From the cell containing the given text, extract its center point as (X, Y) coordinate. 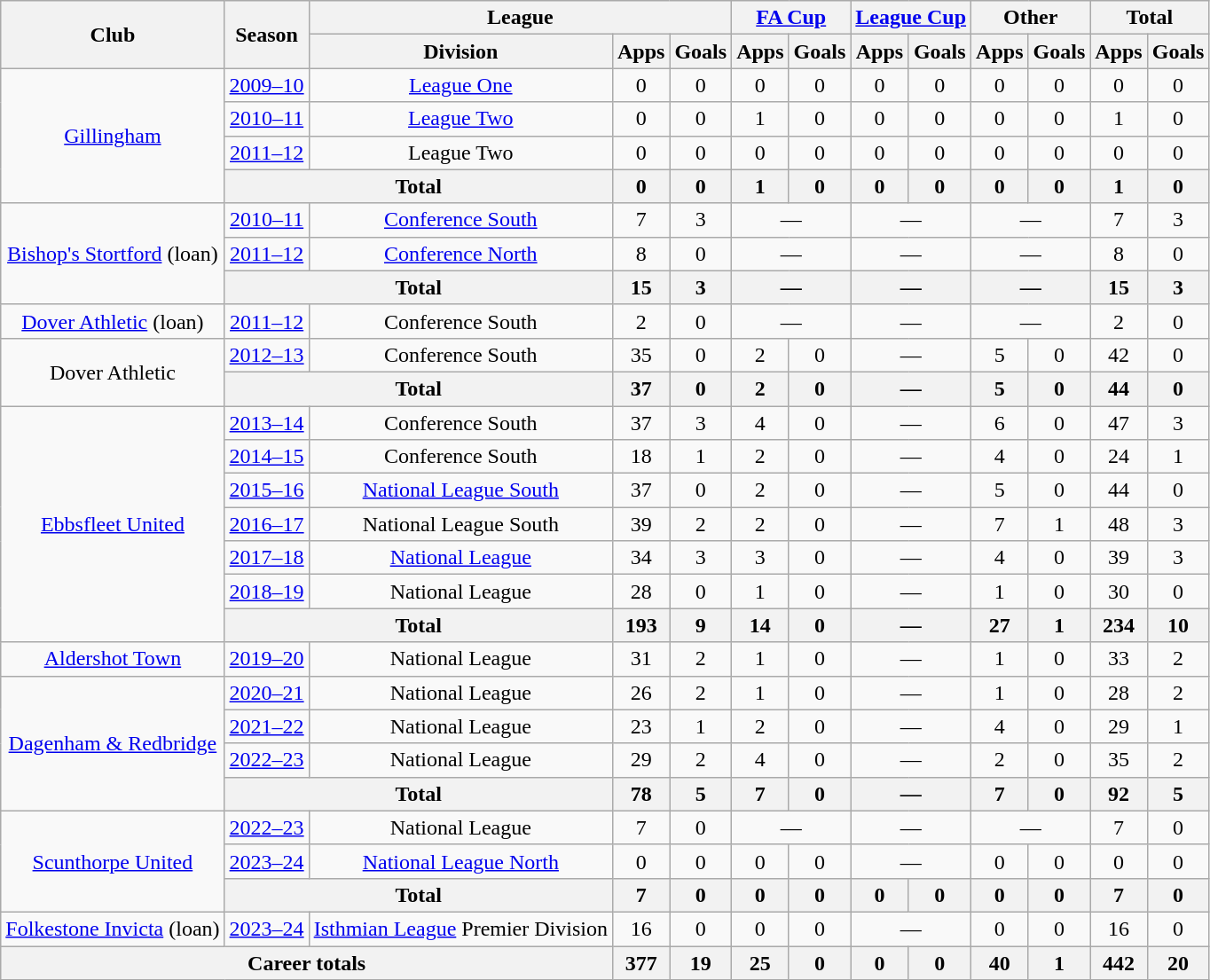
18 (640, 457)
2012–13 (266, 355)
Scunthorpe United (113, 861)
2019–20 (266, 659)
48 (1119, 524)
FA Cup (791, 18)
24 (1119, 457)
League One (460, 85)
34 (640, 558)
Division (460, 51)
National League North (460, 861)
2016–17 (266, 524)
14 (760, 625)
25 (760, 962)
92 (1119, 794)
20 (1178, 962)
Career totals (307, 962)
Gillingham (113, 136)
2014–15 (266, 457)
42 (1119, 355)
Club (113, 35)
47 (1119, 423)
78 (640, 794)
193 (640, 625)
6 (1000, 423)
442 (1119, 962)
2020–21 (266, 693)
2009–10 (266, 85)
Bishop's Stortford (loan) (113, 254)
9 (701, 625)
Dover Athletic (113, 372)
League (520, 18)
Season (266, 35)
2021–22 (266, 726)
26 (640, 693)
23 (640, 726)
31 (640, 659)
19 (701, 962)
2017–18 (266, 558)
Ebbsfleet United (113, 524)
League Cup (911, 18)
2013–14 (266, 423)
Dover Athletic (loan) (113, 321)
234 (1119, 625)
Isthmian League Premier Division (460, 929)
Aldershot Town (113, 659)
33 (1119, 659)
10 (1178, 625)
40 (1000, 962)
2018–19 (266, 592)
30 (1119, 592)
Conference North (460, 254)
Other (1031, 18)
2015–16 (266, 490)
Dagenham & Redbridge (113, 743)
Folkestone Invicta (loan) (113, 929)
27 (1000, 625)
377 (640, 962)
